Identify which cell holds the provided text, then report its [x, y] central coordinate. 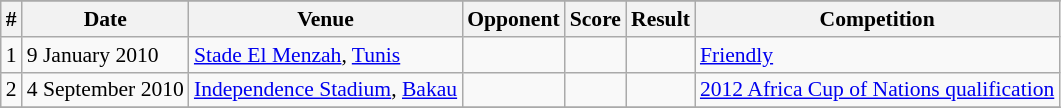
# [12, 19]
Venue [326, 19]
Independence Stadium, Bakau [326, 90]
Result [660, 19]
Score [596, 19]
Friendly [877, 55]
2012 Africa Cup of Nations qualification [877, 90]
Date [106, 19]
2 [12, 90]
1 [12, 55]
Stade El Menzah, Tunis [326, 55]
Competition [877, 19]
4 September 2010 [106, 90]
Opponent [514, 19]
9 January 2010 [106, 55]
